Find where the given text appears and provide that cell's center as (x, y) coordinate. 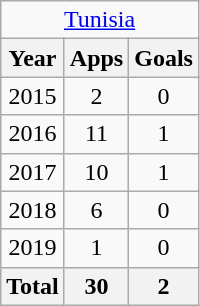
11 (96, 134)
2018 (33, 210)
Year (33, 58)
2019 (33, 248)
2015 (33, 96)
2016 (33, 134)
30 (96, 286)
2017 (33, 172)
Total (33, 286)
Goals (164, 58)
6 (96, 210)
Tunisia (100, 20)
Apps (96, 58)
10 (96, 172)
